Return the (x, y) coordinate for the center point of the cell that contains the specified text.  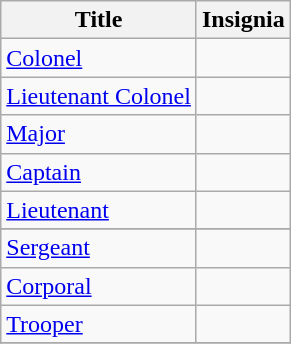
Corporal (99, 286)
Sergeant (99, 248)
Trooper (99, 324)
Insignia (243, 20)
Title (99, 20)
Captain (99, 172)
Major (99, 134)
Colonel (99, 58)
Lieutenant Colonel (99, 96)
Lieutenant (99, 210)
